Search for the cell housing the specified text and yield its (X, Y) center coordinate. 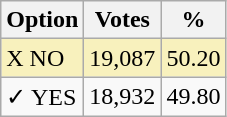
Votes (122, 20)
Option (42, 20)
19,087 (122, 58)
50.20 (194, 58)
✓ YES (42, 97)
% (194, 20)
18,932 (122, 97)
X NO (42, 58)
49.80 (194, 97)
